For the text-containing cell, return its midpoint in [X, Y] coordinate format. 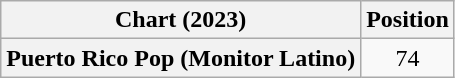
74 [408, 58]
Puerto Rico Pop (Monitor Latino) [181, 58]
Position [408, 20]
Chart (2023) [181, 20]
